Locate the cell with the specified text and output its [X, Y] center coordinate. 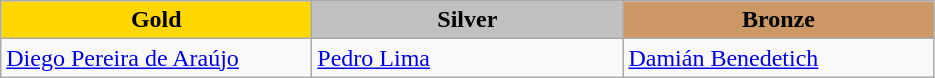
Damián Benedetich [778, 58]
Pedro Lima [468, 58]
Gold [156, 20]
Bronze [778, 20]
Silver [468, 20]
Diego Pereira de Araújo [156, 58]
